Extract the [X, Y] coordinate from the center of the cell holding the provided text.  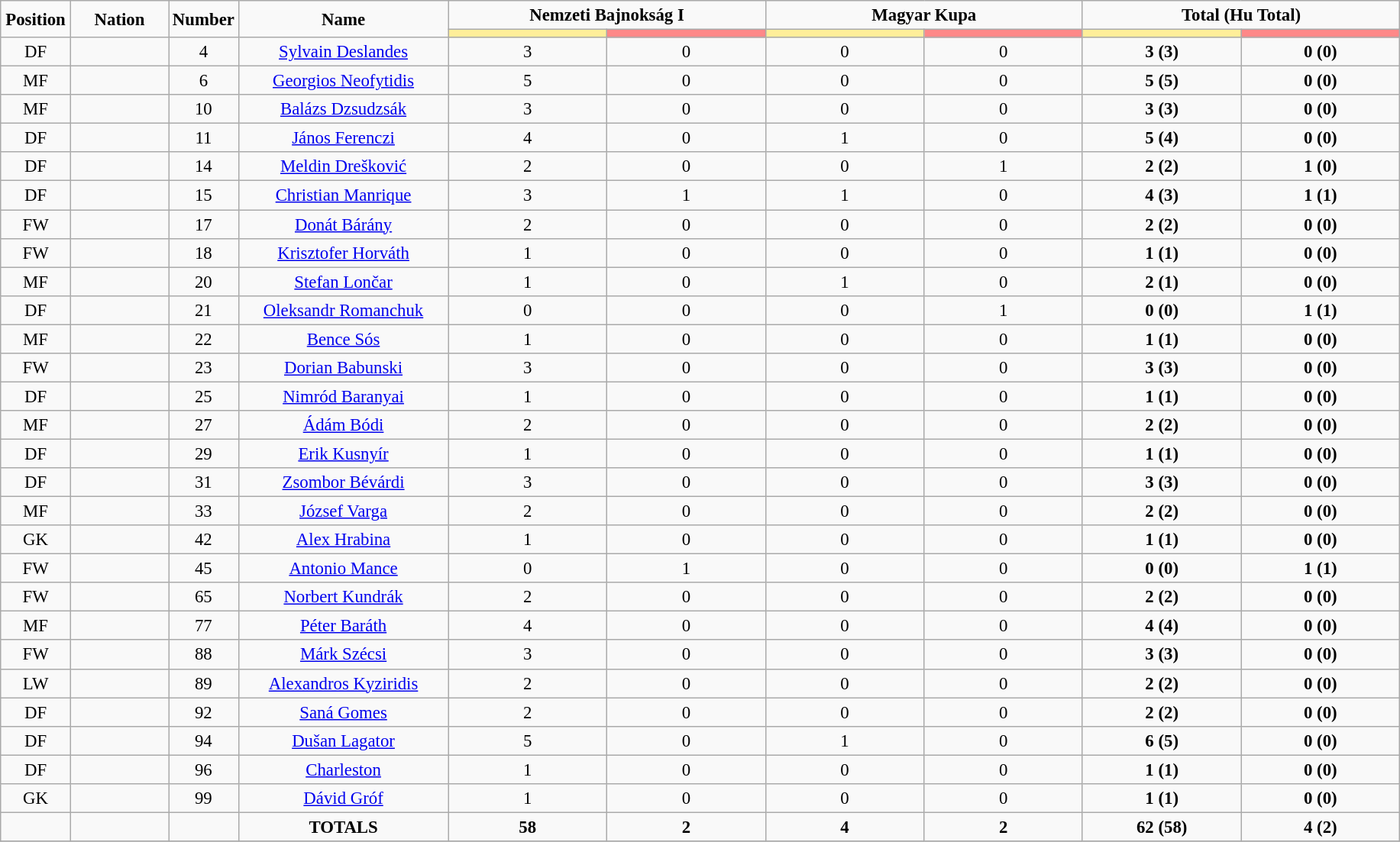
Sylvain Deslandes [344, 52]
József Varga [344, 511]
77 [204, 626]
45 [204, 569]
Stefan Lončar [344, 282]
Total (Hu Total) [1240, 15]
21 [204, 310]
2 (1) [1162, 282]
1 (0) [1321, 167]
88 [204, 655]
Saná Gomes [344, 712]
22 [204, 339]
11 [204, 138]
Charleston [344, 769]
Zsombor Bévárdi [344, 482]
10 [204, 109]
31 [204, 482]
Dávid Gróf [344, 798]
Péter Baráth [344, 626]
Norbert Kundrák [344, 597]
Nemzeti Bajnokság I [606, 15]
Ádám Bódi [344, 425]
Dorian Babunski [344, 368]
18 [204, 253]
6 (5) [1162, 740]
94 [204, 740]
4 (4) [1162, 626]
15 [204, 195]
23 [204, 368]
Alex Hrabina [344, 540]
Nation [119, 19]
27 [204, 425]
62 (58) [1162, 827]
Márk Szécsi [344, 655]
TOTALS [344, 827]
Nimród Baranyai [344, 396]
Dušan Lagator [344, 740]
Position [36, 19]
58 [528, 827]
János Ferenczi [344, 138]
5 (5) [1162, 81]
Name [344, 19]
Krisztofer Horváth [344, 253]
Erik Kusnyír [344, 453]
89 [204, 683]
65 [204, 597]
Number [204, 19]
6 [204, 81]
14 [204, 167]
Donát Bárány [344, 224]
Meldin Drešković [344, 167]
33 [204, 511]
92 [204, 712]
4 (2) [1321, 827]
42 [204, 540]
17 [204, 224]
Christian Manrique [344, 195]
5 (4) [1162, 138]
25 [204, 396]
Bence Sós [344, 339]
96 [204, 769]
20 [204, 282]
Alexandros Kyziridis [344, 683]
4 (3) [1162, 195]
99 [204, 798]
29 [204, 453]
Oleksandr Romanchuk [344, 310]
Antonio Mance [344, 569]
Magyar Kupa [924, 15]
LW [36, 683]
Balázs Dzsudzsák [344, 109]
Georgios Neofytidis [344, 81]
